Find where the given text appears and provide that cell's center as [x, y] coordinate. 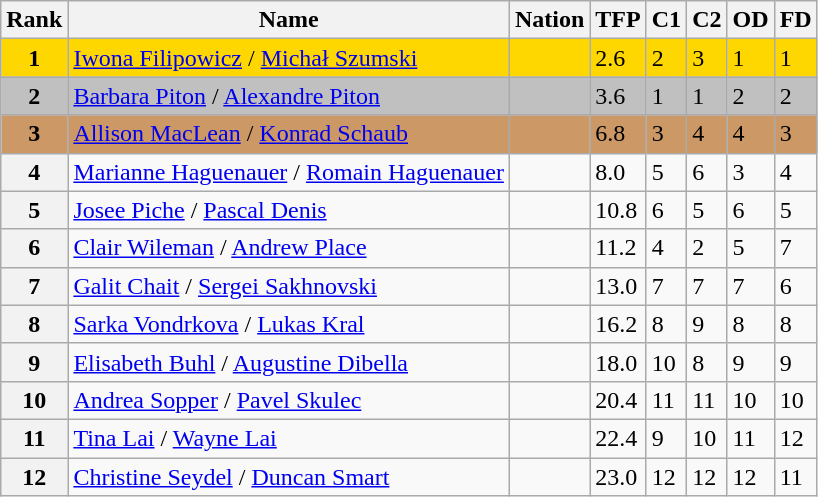
13.0 [618, 286]
8.0 [618, 172]
Nation [549, 20]
Elisabeth Buhl / Augustine Dibella [289, 362]
22.4 [618, 438]
23.0 [618, 477]
FD [796, 20]
18.0 [618, 362]
OD [750, 20]
Sarka Vondrkova / Lukas Kral [289, 324]
6.8 [618, 134]
Barbara Piton / Alexandre Piton [289, 96]
Rank [34, 20]
Allison MacLean / Konrad Schaub [289, 134]
Christine Seydel / Duncan Smart [289, 477]
TFP [618, 20]
C2 [707, 20]
Clair Wileman / Andrew Place [289, 248]
C1 [666, 20]
Marianne Haguenauer / Romain Haguenauer [289, 172]
3.6 [618, 96]
11.2 [618, 248]
10.8 [618, 210]
Tina Lai / Wayne Lai [289, 438]
2.6 [618, 58]
16.2 [618, 324]
20.4 [618, 400]
Josee Piche / Pascal Denis [289, 210]
Iwona Filipowicz / Michał Szumski [289, 58]
Andrea Sopper / Pavel Skulec [289, 400]
Galit Chait / Sergei Sakhnovski [289, 286]
Name [289, 20]
